Provide the (x, y) coordinate of the cell's center where the given text is located.  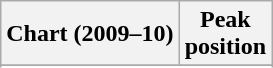
Peak position (225, 34)
Chart (2009–10) (90, 34)
